Detect which cell encompasses the target text, then output its (x, y) center coordinate. 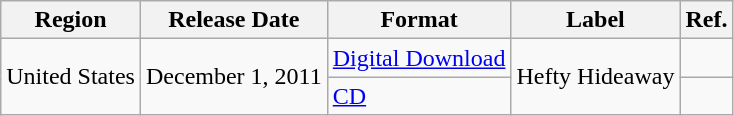
Release Date (234, 20)
Digital Download (419, 58)
Hefty Hideaway (596, 77)
Format (419, 20)
Region (71, 20)
United States (71, 77)
Ref. (706, 20)
CD (419, 96)
Label (596, 20)
December 1, 2011 (234, 77)
